Locate the cell with the specified text and output its (x, y) center coordinate. 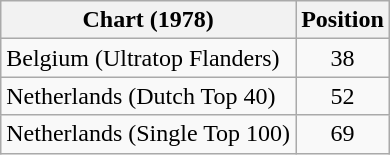
Position (343, 20)
Belgium (Ultratop Flanders) (148, 58)
Chart (1978) (148, 20)
69 (343, 134)
Netherlands (Dutch Top 40) (148, 96)
Netherlands (Single Top 100) (148, 134)
52 (343, 96)
38 (343, 58)
